For the text-containing cell, return its midpoint in (x, y) coordinate format. 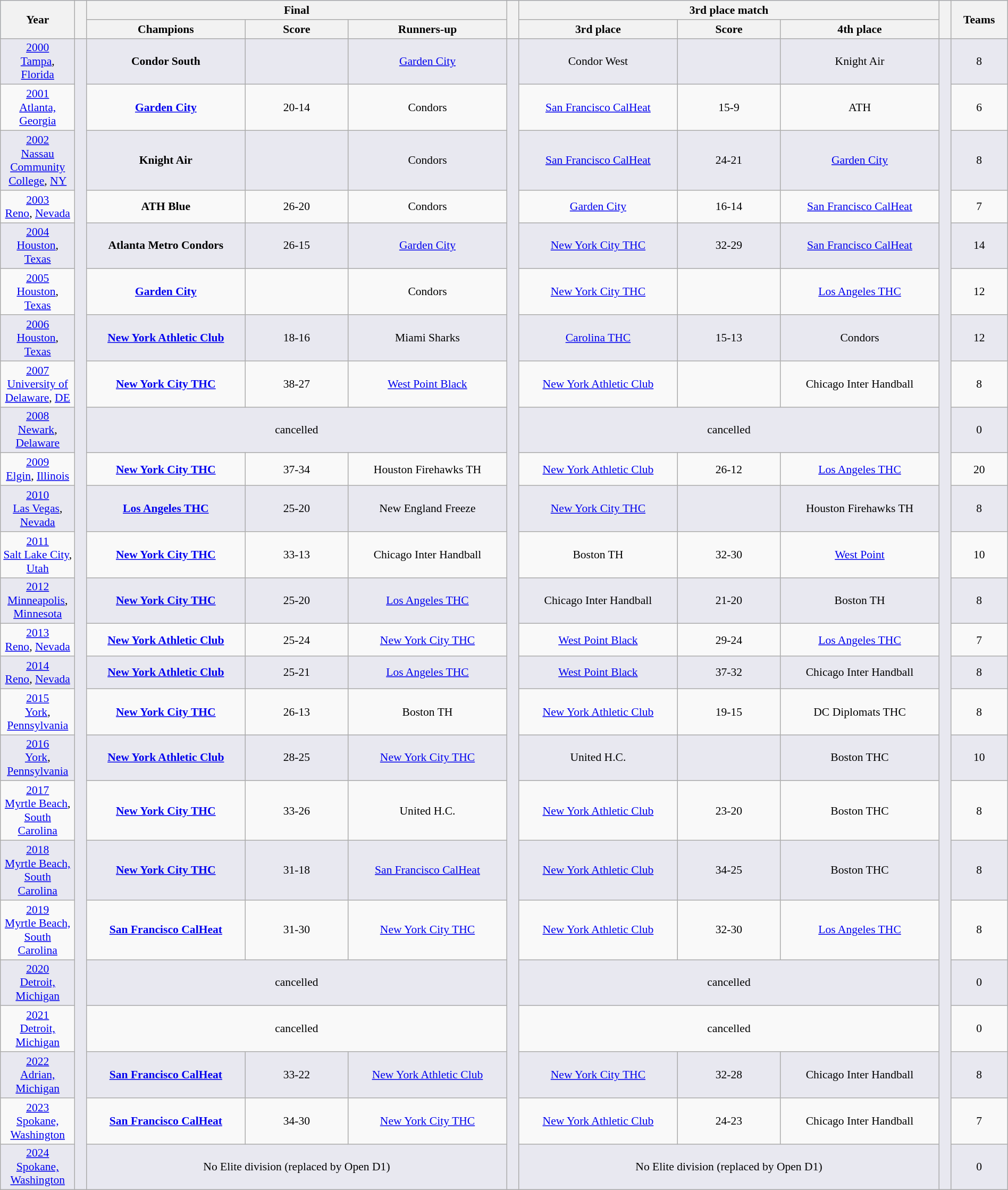
32-29 (729, 246)
2013Reno, Nevada (38, 640)
ATH (860, 107)
2001Atlanta, Georgia (38, 107)
26-12 (729, 469)
2000Tampa, Florida (38, 62)
37-32 (729, 672)
Champions (166, 29)
2018Myrtle Beach, South Carolina (38, 870)
Miami Sharks (427, 338)
2006Houston, Texas (38, 338)
Atlanta Metro Condors (166, 246)
31-30 (297, 930)
New England Freeze (427, 508)
26-20 (297, 206)
2016York, Pennsylvania (38, 758)
2007University of Delaware, DE (38, 384)
2021Detroit, Michigan (38, 1029)
33-13 (297, 555)
23-20 (729, 811)
18-16 (297, 338)
2015York, Pennsylvania (38, 711)
Year (38, 19)
2003Reno, Nevada (38, 206)
15-13 (729, 338)
2010Las Vegas, Nevada (38, 508)
2012Minneapolis, Minnesota (38, 601)
34-30 (297, 1121)
29-24 (729, 640)
20 (979, 469)
4th place (860, 29)
2017Myrtle Beach, South Carolina (38, 811)
2005Houston, Texas (38, 292)
West Point (860, 555)
Teams (979, 19)
34-25 (729, 870)
Final (297, 10)
2022Adrian, Michigan (38, 1075)
38-27 (297, 384)
2020Detroit, Michigan (38, 983)
2002Nassau Community College, NY (38, 161)
31-18 (297, 870)
2004Houston, Texas (38, 246)
20-14 (297, 107)
25-21 (297, 672)
2011Salt Lake City, Utah (38, 555)
33-26 (297, 811)
2019Myrtle Beach, South Carolina (38, 930)
2014Reno, Nevada (38, 672)
25-24 (297, 640)
Condor West (598, 62)
19-15 (729, 711)
2024Spokane, Washington (38, 1167)
DC Diplomats THC (860, 711)
16-14 (729, 206)
3rd place match (729, 10)
Carolina THC (598, 338)
3rd place (598, 29)
ATH Blue (166, 206)
14 (979, 246)
2009Elgin, Illinois (38, 469)
37-34 (297, 469)
26-13 (297, 711)
32-28 (729, 1075)
2023Spokane, Washington (38, 1121)
24-21 (729, 161)
6 (979, 107)
28-25 (297, 758)
2008Newark, Delaware (38, 430)
Runners-up (427, 29)
24-23 (729, 1121)
Condor South (166, 62)
33-22 (297, 1075)
26-15 (297, 246)
15-9 (729, 107)
21-20 (729, 601)
